Search for the cell housing the specified text and yield its [x, y] center coordinate. 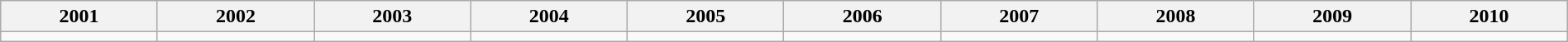
2007 [1019, 16]
2006 [862, 16]
2001 [79, 16]
2008 [1176, 16]
2003 [392, 16]
2002 [235, 16]
2009 [1331, 16]
2010 [1489, 16]
2004 [549, 16]
2005 [706, 16]
